Capture the cell that displays the provided text and extract its [x, y] central coordinate. 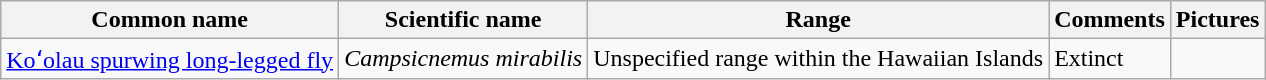
Range [818, 20]
Koʻolau spurwing long-legged fly [170, 59]
Common name [170, 20]
Extinct [1110, 59]
Unspecified range within the Hawaiian Islands [818, 59]
Comments [1110, 20]
Pictures [1218, 20]
Campsicnemus mirabilis [464, 59]
Scientific name [464, 20]
